For the text-containing cell, return its midpoint in [x, y] coordinate format. 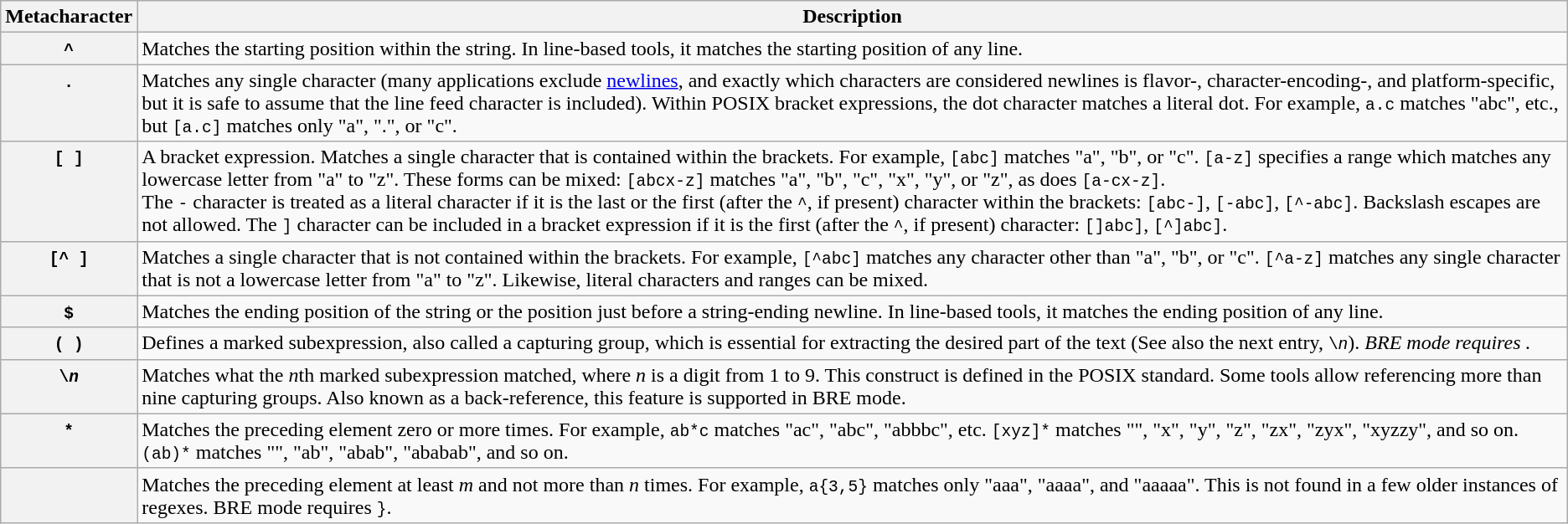
$ [69, 311]
Description [853, 17]
. [69, 103]
* [69, 440]
Matches the starting position within the string. In line-based tools, it matches the starting position of any line. [853, 49]
\n [69, 387]
Metacharacter [69, 17]
[^ ] [69, 268]
[ ] [69, 191]
( ) [69, 343]
^ [69, 49]
